Return the (X, Y) coordinate for the center point of the cell that contains the specified text.  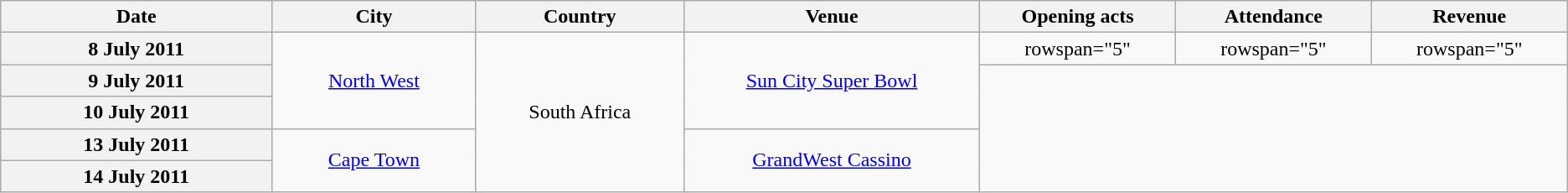
Sun City Super Bowl (831, 81)
10 July 2011 (137, 112)
Attendance (1273, 17)
Revenue (1469, 17)
North West (374, 81)
Country (580, 17)
Date (137, 17)
South Africa (580, 112)
City (374, 17)
Venue (831, 17)
Opening acts (1078, 17)
14 July 2011 (137, 176)
Cape Town (374, 160)
8 July 2011 (137, 49)
GrandWest Cassino (831, 160)
13 July 2011 (137, 144)
9 July 2011 (137, 81)
